Scan for the cell matching the given text and deliver its (x, y) coordinate at center. 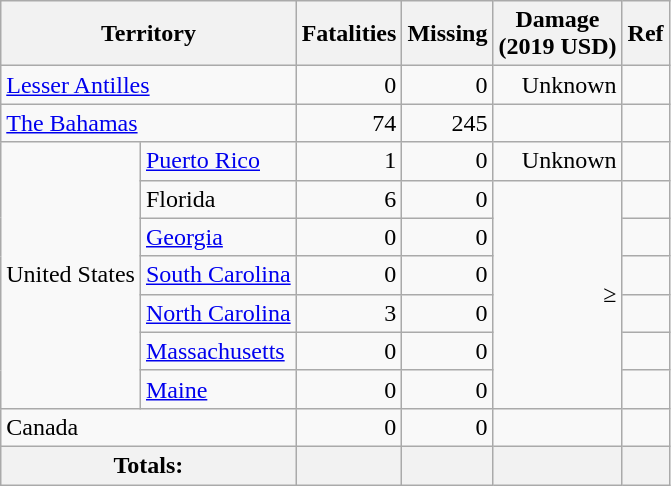
Canada (148, 427)
1 (349, 161)
Florida (218, 199)
Massachusetts (218, 351)
Lesser Antilles (148, 85)
≥ (558, 294)
74 (349, 123)
Puerto Rico (218, 161)
3 (349, 313)
Fatalities (349, 34)
Maine (218, 389)
North Carolina (218, 313)
South Carolina (218, 275)
Georgia (218, 237)
Damage(2019 USD) (558, 34)
Totals: (148, 465)
245 (448, 123)
6 (349, 199)
The Bahamas (148, 123)
Ref (646, 34)
Missing (448, 34)
United States (71, 275)
Territory (148, 34)
